Determine the [X, Y] coordinate at the center of the cell enclosing the given text.  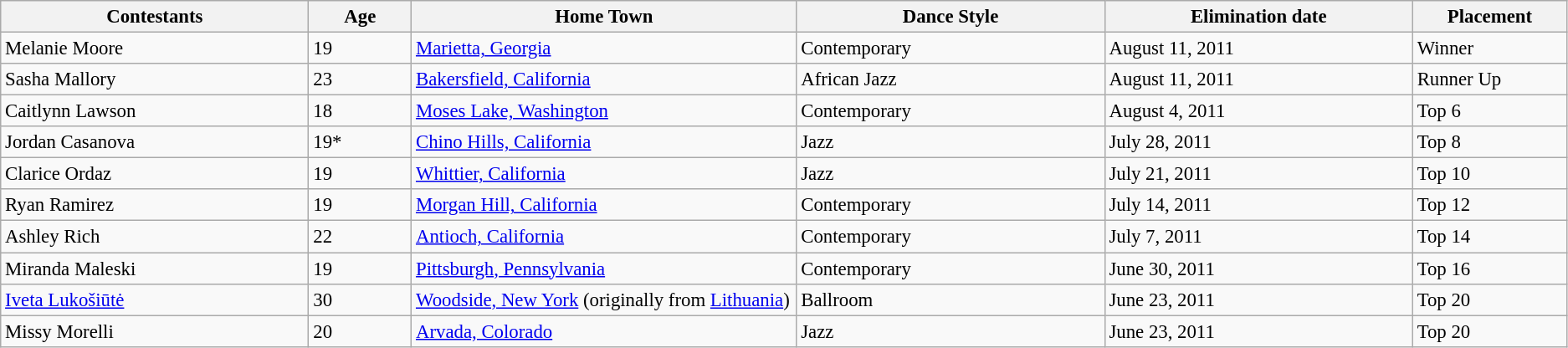
Sasha Mallory [155, 79]
Iveta Lukošiūtė [155, 299]
18 [360, 111]
Pittsburgh, Pennsylvania [604, 269]
Top 16 [1489, 269]
22 [360, 237]
Whittier, California [604, 174]
Miranda Maleski [155, 269]
Jordan Casanova [155, 142]
Contestants [155, 17]
Missy Morelli [155, 331]
Ryan Ramirez [155, 205]
Runner Up [1489, 79]
Top 14 [1489, 237]
Home Town [604, 17]
Elimination date [1258, 17]
Top 8 [1489, 142]
Clarice Ordaz [155, 174]
Bakersfield, California [604, 79]
19* [360, 142]
African Jazz [951, 79]
30 [360, 299]
20 [360, 331]
Winner [1489, 49]
Chino Hills, California [604, 142]
23 [360, 79]
August 4, 2011 [1258, 111]
Woodside, New York (originally from Lithuania) [604, 299]
Top 10 [1489, 174]
Caitlynn Lawson [155, 111]
Top 6 [1489, 111]
Morgan Hill, California [604, 205]
Top 12 [1489, 205]
Ballroom [951, 299]
July 21, 2011 [1258, 174]
Antioch, California [604, 237]
June 30, 2011 [1258, 269]
Melanie Moore [155, 49]
July 28, 2011 [1258, 142]
Marietta, Georgia [604, 49]
Moses Lake, Washington [604, 111]
Arvada, Colorado [604, 331]
July 7, 2011 [1258, 237]
Ashley Rich [155, 237]
July 14, 2011 [1258, 205]
Placement [1489, 17]
Age [360, 17]
Dance Style [951, 17]
